Scan for the cell matching the given text and deliver its [X, Y] coordinate at center. 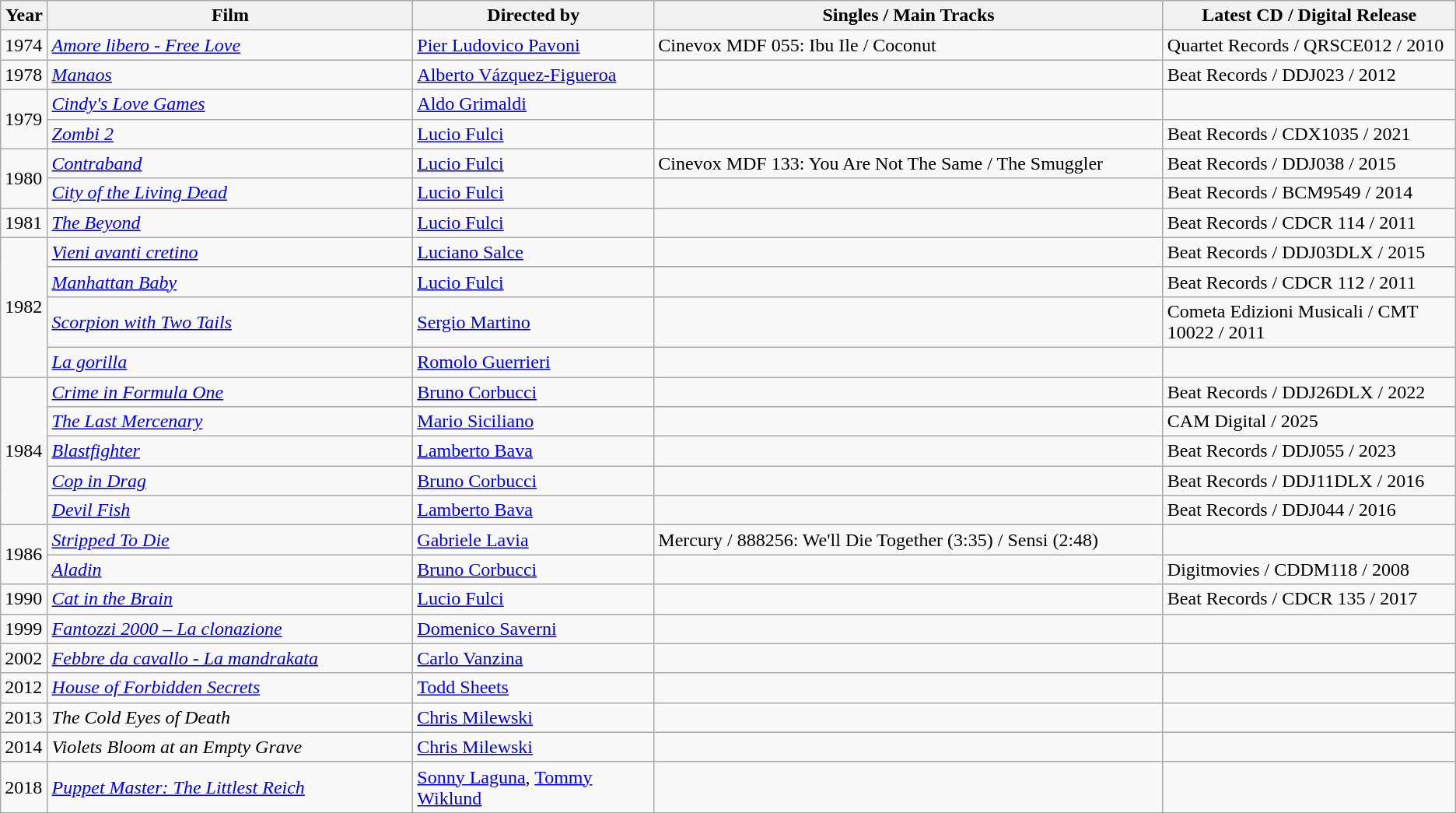
Film [230, 16]
The Beyond [230, 223]
1980 [24, 178]
Beat Records / CDCR 114 / 2011 [1309, 223]
Alberto Vázquez-Figueroa [534, 75]
1984 [24, 450]
Carlo Vanzina [534, 658]
Year [24, 16]
Aladin [230, 569]
City of the Living Dead [230, 193]
Amore libero - Free Love [230, 45]
Beat Records / CDCR 135 / 2017 [1309, 599]
Manaos [230, 75]
CAM Digital / 2025 [1309, 422]
Sonny Laguna, Tommy Wiklund [534, 787]
Scorpion with Two Tails [230, 322]
2002 [24, 658]
1974 [24, 45]
1982 [24, 307]
Beat Records / DDJ023 / 2012 [1309, 75]
Beat Records / CDX1035 / 2021 [1309, 134]
2014 [24, 747]
Puppet Master: The Littlest Reich [230, 787]
Gabriele Lavia [534, 540]
2012 [24, 688]
Beat Records / DDJ038 / 2015 [1309, 163]
Directed by [534, 16]
Crime in Formula One [230, 391]
Beat Records / CDCR 112 / 2011 [1309, 282]
Pier Ludovico Pavoni [534, 45]
Singles / Main Tracks [908, 16]
Cop in Drag [230, 481]
Digitmovies / CDDM118 / 2008 [1309, 569]
Vieni avanti cretino [230, 252]
Mario Siciliano [534, 422]
Cometa Edizioni Musicali / CMT 10022 / 2011 [1309, 322]
Manhattan Baby [230, 282]
Aldo Grimaldi [534, 104]
Quartet Records / QRSCE012 / 2010 [1309, 45]
Zombi 2 [230, 134]
Todd Sheets [534, 688]
Romolo Guerrieri [534, 362]
1979 [24, 119]
House of Forbidden Secrets [230, 688]
La gorilla [230, 362]
Cinevox MDF 055: Ibu Ile / Coconut [908, 45]
Beat Records / DDJ26DLX / 2022 [1309, 391]
Cinevox MDF 133: You Are Not The Same / The Smuggler [908, 163]
Stripped To Die [230, 540]
1981 [24, 223]
Fantozzi 2000 – La clonazione [230, 629]
Beat Records / DDJ055 / 2023 [1309, 451]
Luciano Salce [534, 252]
1986 [24, 555]
2013 [24, 717]
1999 [24, 629]
Devil Fish [230, 510]
Cindy's Love Games [230, 104]
Latest CD / Digital Release [1309, 16]
1990 [24, 599]
Blastfighter [230, 451]
Contraband [230, 163]
Cat in the Brain [230, 599]
The Last Mercenary [230, 422]
Beat Records / DDJ044 / 2016 [1309, 510]
Febbre da cavallo - La mandrakata [230, 658]
1978 [24, 75]
Beat Records / BCM9549 / 2014 [1309, 193]
Mercury / 888256: We'll Die Together (3:35) / Sensi (2:48) [908, 540]
Sergio Martino [534, 322]
2018 [24, 787]
Violets Bloom at an Empty Grave [230, 747]
Domenico Saverni [534, 629]
Beat Records / DDJ11DLX / 2016 [1309, 481]
The Cold Eyes of Death [230, 717]
Beat Records / DDJ03DLX / 2015 [1309, 252]
